Return [x, y] of the center of cell containing provided text 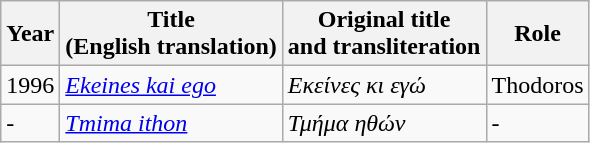
Εκείνες κι εγώ [384, 85]
Τμήμα ηθών [384, 123]
1996 [30, 85]
Original titleand transliteration [384, 34]
Year [30, 34]
Role [538, 34]
Thodoros [538, 85]
Tmima ithon [171, 123]
Ekeines kai ego [171, 85]
Title(English translation) [171, 34]
